Output the (x, y) coordinate of the center of the cell containing the given text.  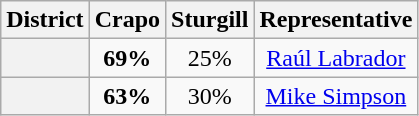
Mike Simpson (336, 96)
25% (210, 58)
Representative (336, 20)
69% (127, 58)
63% (127, 96)
Crapo (127, 20)
Sturgill (210, 20)
Raúl Labrador (336, 58)
District (45, 20)
30% (210, 96)
